Capture the cell that displays the provided text and extract its [x, y] central coordinate. 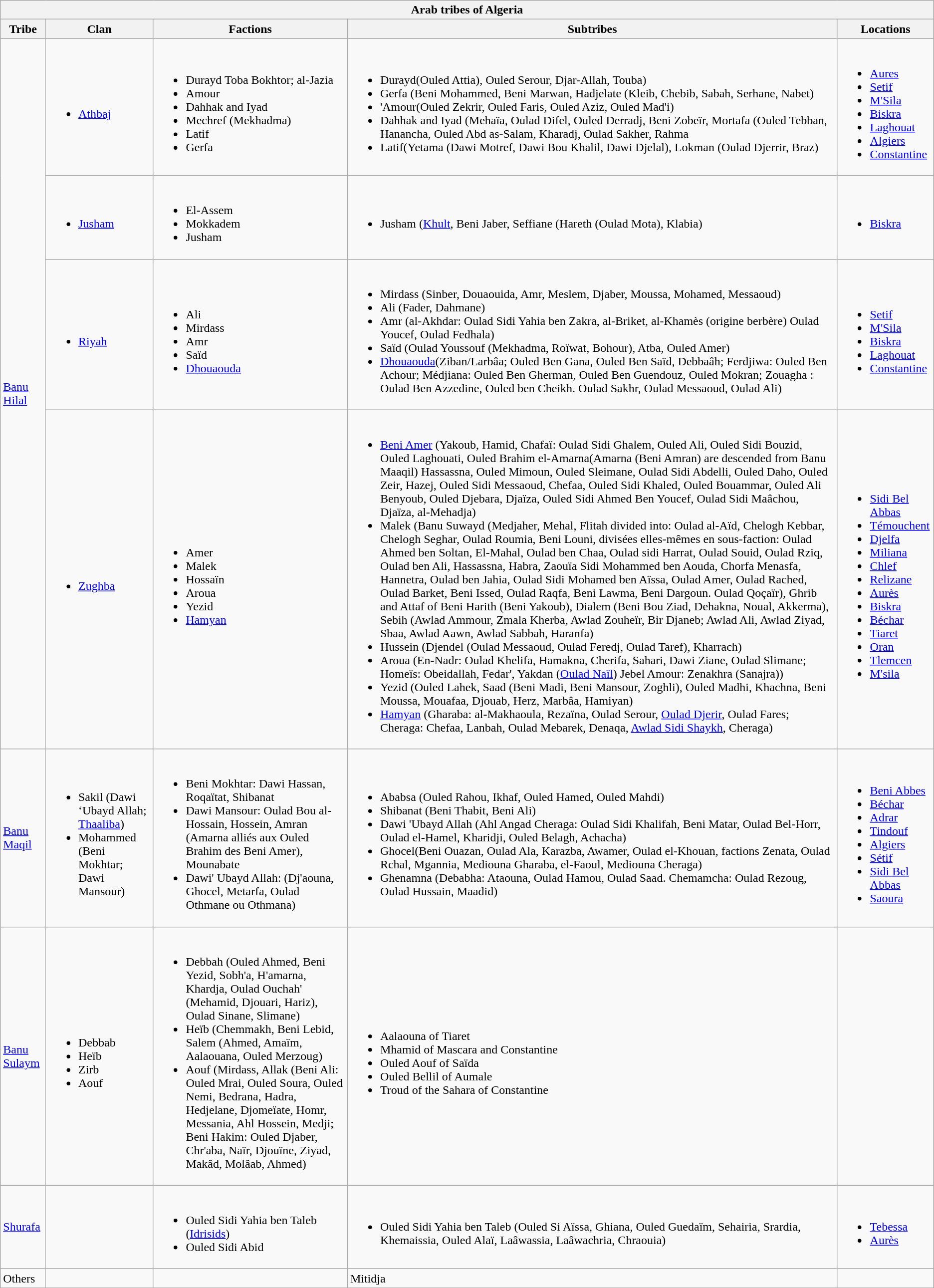
TebessaAurès [885, 1227]
Aalaouna of TiaretMhamid of Mascara and ConstantineOuled Aouf of SaïdaOuled Bellil of AumaleTroud of the Sahara of Constantine [592, 1056]
Ouled Sidi Yahia ben Taleb (Ouled Si Aïssa, Ghiana, Ouled Guedaïm, Sehairia, Srardia, Khemaissia, Ouled Alaï, Laâwassia, Laâwachria, Chraouia) [592, 1227]
Jusham [99, 218]
Locations [885, 29]
Others [23, 1278]
Clan [99, 29]
Shurafa [23, 1227]
Biskra [885, 218]
DebbabHeïbZirbAouf [99, 1056]
Tribe [23, 29]
Ouled Sidi Yahia ben Taleb (Idrisids)Ouled Sidi Abid [250, 1227]
Subtribes [592, 29]
Arab tribes of Algeria [467, 10]
El-AssemMokkademJusham [250, 218]
Mitidja [592, 1278]
Durayd Toba Bokhtor; al-JaziaAmourDahhak and IyadMechref (Mekhadma)LatifGerfa [250, 107]
Sidi Bel AbbasTémouchentDjelfaMilianaChlefRelizaneAurèsBiskraBécharTiaretOranTlemcenM'sila [885, 579]
AuresSetifM'SilaBiskraLaghouatAlgiersConstantine [885, 107]
Banu Hilal [23, 394]
Riyah [99, 334]
SetifM'SilaBiskraLaghouatConstantine [885, 334]
Athbaj [99, 107]
Banu Sulaym [23, 1056]
AmerMalekHossaïnArouaYezidHamyan [250, 579]
AliMirdassAmrSaïdDhouaouda [250, 334]
Jusham (Khult, Beni Jaber, Seffiane (Hareth (Oulad Mota), Klabia) [592, 218]
Banu Maqil [23, 838]
Factions [250, 29]
Zughba [99, 579]
Sakil (Dawi ‘Ubayd Allah; Thaaliba)Mohammed (Beni Mokhtar; Dawi Mansour) [99, 838]
Beni AbbesBécharAdrarTindoufAlgiersSétifSidi Bel AbbasSaoura [885, 838]
